Identify which cell holds the provided text, then report its (X, Y) central coordinate. 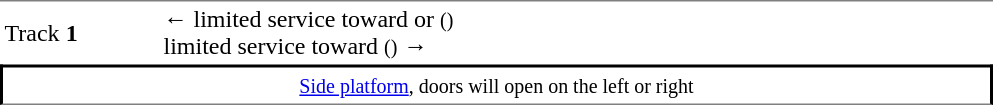
Track 1 (80, 32)
← limited service toward or () limited service toward () → (576, 32)
Side platform, doors will open on the left or right (496, 84)
